Search for the cell housing the specified text and yield its (x, y) center coordinate. 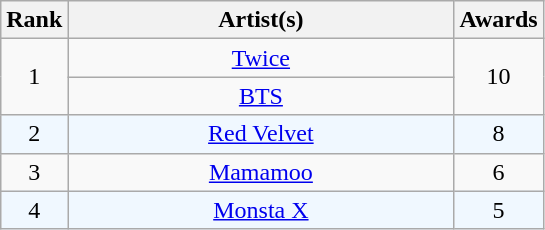
1 (34, 77)
Twice (261, 58)
6 (498, 172)
4 (34, 210)
2 (34, 134)
BTS (261, 96)
5 (498, 210)
Monsta X (261, 210)
8 (498, 134)
3 (34, 172)
Red Velvet (261, 134)
Mamamoo (261, 172)
Awards (498, 20)
10 (498, 77)
Artist(s) (261, 20)
Rank (34, 20)
